Provide the [X, Y] coordinate of the cell's center where the given text is located.  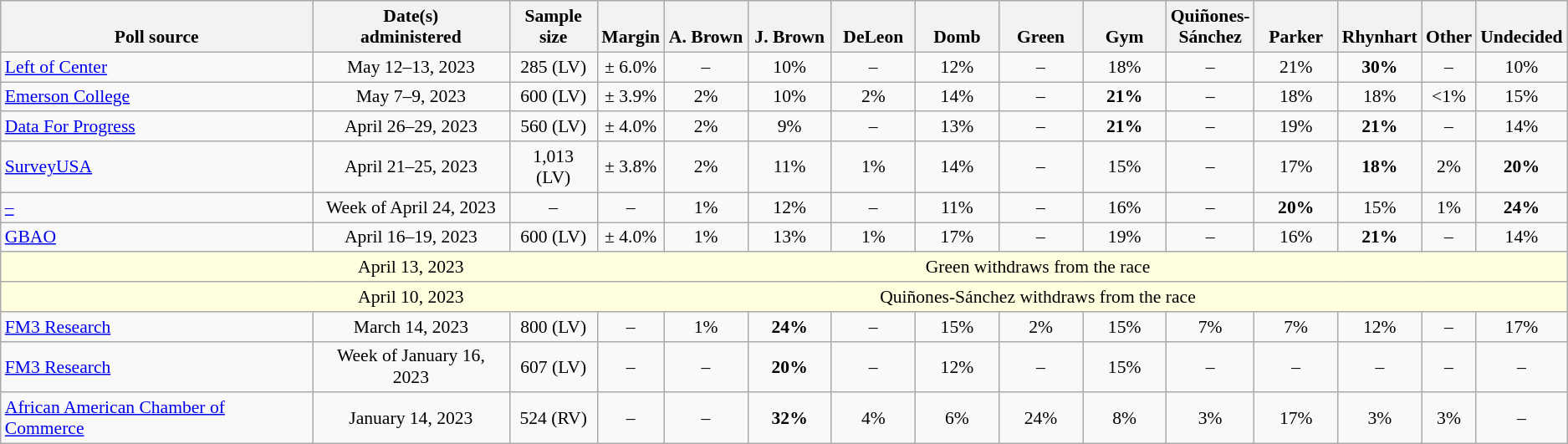
March 14, 2023 [411, 327]
May 12–13, 2023 [411, 67]
285 (LV) [554, 67]
Green [1040, 27]
April 21–25, 2023 [411, 167]
800 (LV) [554, 327]
April 13, 2023 [411, 268]
560 (LV) [554, 127]
Data For Progress [157, 127]
6% [957, 418]
April 26–29, 2023 [411, 127]
African American Chamber of Commerce [157, 418]
Poll source [157, 27]
32% [789, 418]
9% [789, 127]
A. Brown [706, 27]
Rhynhart [1380, 27]
April 16–19, 2023 [411, 237]
May 7–9, 2023 [411, 97]
524 (RV) [554, 418]
Green withdraws from the race [1039, 268]
607 (LV) [554, 366]
1,013 (LV) [554, 167]
Week of April 24, 2023 [411, 207]
Gym [1125, 27]
Quiñones-Sánchez [1211, 27]
SurveyUSA [157, 167]
Parker [1296, 27]
Other [1448, 27]
Quiñones-Sánchez withdraws from the race [1039, 297]
± 6.0% [631, 67]
± 3.9% [631, 97]
8% [1125, 418]
30% [1380, 67]
Week of January 16, 2023 [411, 366]
DeLeon [873, 27]
J. Brown [789, 27]
Emerson College [157, 97]
Undecided [1522, 27]
± 3.8% [631, 167]
GBAO [157, 237]
Date(s)administered [411, 27]
<1% [1448, 97]
Left of Center [157, 67]
Margin [631, 27]
Domb [957, 27]
January 14, 2023 [411, 418]
April 10, 2023 [411, 297]
4% [873, 418]
Samplesize [554, 27]
